Identify which cell holds the provided text, then report its [x, y] central coordinate. 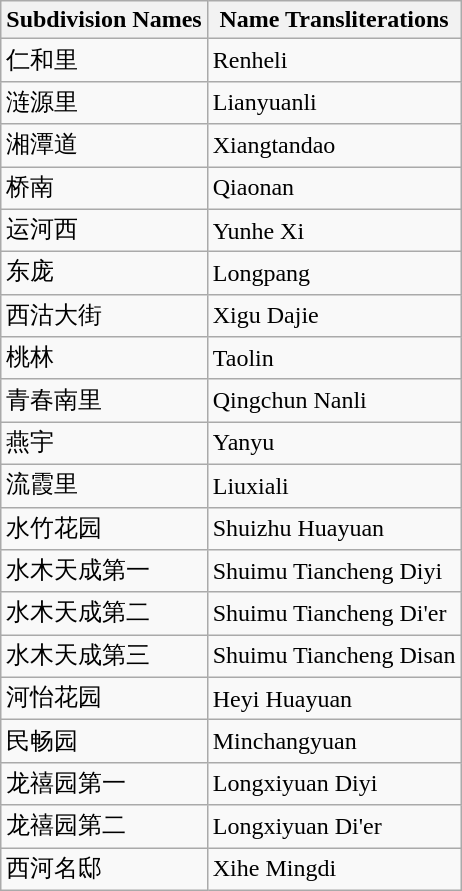
Longxiyuan Diyi [334, 784]
Heyi Huayuan [334, 698]
水木天成第一 [104, 572]
东庞 [104, 274]
Subdivision Names [104, 20]
Qiaonan [334, 188]
青春南里 [104, 400]
Xigu Dajie [334, 316]
Xihe Mingdi [334, 870]
河怡花园 [104, 698]
Longxiyuan Di'er [334, 826]
湘潭道 [104, 146]
Yanyu [334, 444]
龙禧园第二 [104, 826]
流霞里 [104, 486]
涟源里 [104, 102]
Liuxiali [334, 486]
龙禧园第一 [104, 784]
Shuizhu Huayuan [334, 528]
Shuimu Tiancheng Di'er [334, 614]
仁和里 [104, 60]
Qingchun Nanli [334, 400]
水竹花园 [104, 528]
Yunhe Xi [334, 230]
Lianyuanli [334, 102]
西河名邸 [104, 870]
水木天成第三 [104, 656]
运河西 [104, 230]
西沽大街 [104, 316]
Xiangtandao [334, 146]
桃林 [104, 358]
Shuimu Tiancheng Disan [334, 656]
燕宇 [104, 444]
水木天成第二 [104, 614]
Taolin [334, 358]
Shuimu Tiancheng Diyi [334, 572]
Renheli [334, 60]
Minchangyuan [334, 742]
Name Transliterations [334, 20]
Longpang [334, 274]
桥南 [104, 188]
民畅园 [104, 742]
